Detect which cell encompasses the target text, then output its (x, y) center coordinate. 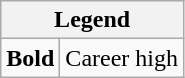
Legend (92, 20)
Bold (30, 58)
Career high (122, 58)
